Output the [X, Y] coordinate of the center of the cell containing the given text.  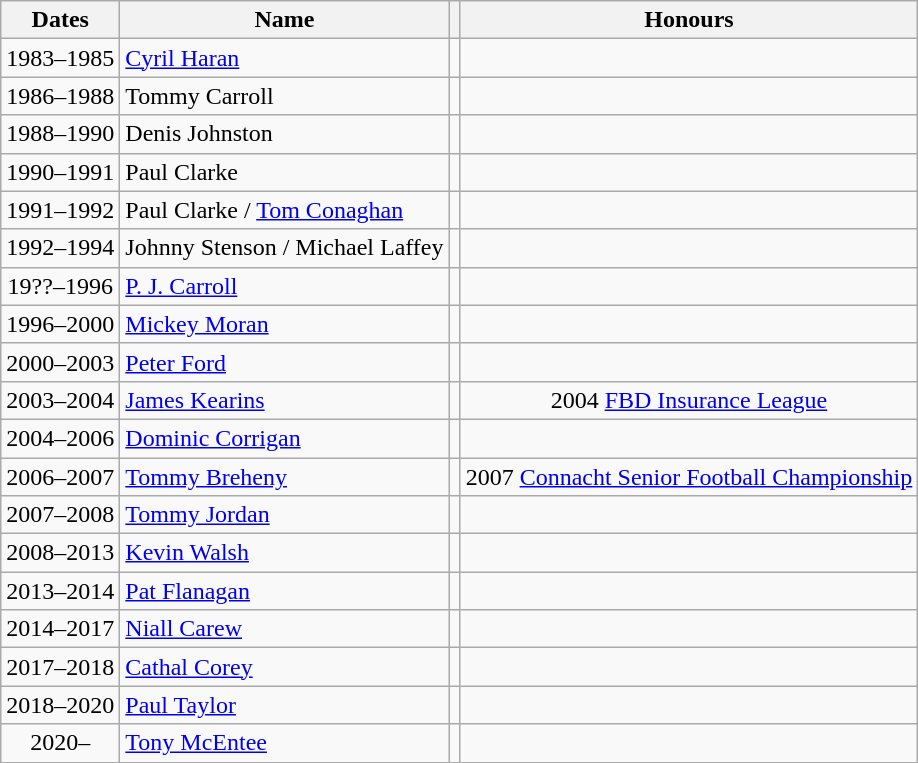
Denis Johnston [284, 134]
2020– [60, 743]
2004 FBD Insurance League [689, 400]
1990–1991 [60, 172]
1986–1988 [60, 96]
Paul Clarke [284, 172]
2013–2014 [60, 591]
Tommy Breheny [284, 477]
Paul Taylor [284, 705]
Pat Flanagan [284, 591]
Mickey Moran [284, 324]
Peter Ford [284, 362]
1988–1990 [60, 134]
Dominic Corrigan [284, 438]
19??–1996 [60, 286]
Kevin Walsh [284, 553]
2017–2018 [60, 667]
2004–2006 [60, 438]
Cyril Haran [284, 58]
2006–2007 [60, 477]
2000–2003 [60, 362]
Honours [689, 20]
2003–2004 [60, 400]
Tony McEntee [284, 743]
Tommy Jordan [284, 515]
Johnny Stenson / Michael Laffey [284, 248]
Cathal Corey [284, 667]
2007–2008 [60, 515]
2014–2017 [60, 629]
1992–1994 [60, 248]
2018–2020 [60, 705]
1983–1985 [60, 58]
1996–2000 [60, 324]
Paul Clarke / Tom Conaghan [284, 210]
Dates [60, 20]
2008–2013 [60, 553]
Name [284, 20]
1991–1992 [60, 210]
2007 Connacht Senior Football Championship [689, 477]
James Kearins [284, 400]
Tommy Carroll [284, 96]
Niall Carew [284, 629]
P. J. Carroll [284, 286]
